Output the [x, y] coordinate of the center of the cell containing the given text.  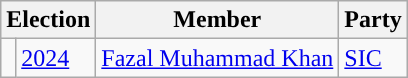
Election [48, 20]
Party [373, 20]
2024 [56, 58]
Member [218, 20]
SIC [373, 58]
Fazal Muhammad Khan [218, 58]
